Output the (x, y) coordinate of the center of the cell containing the given text.  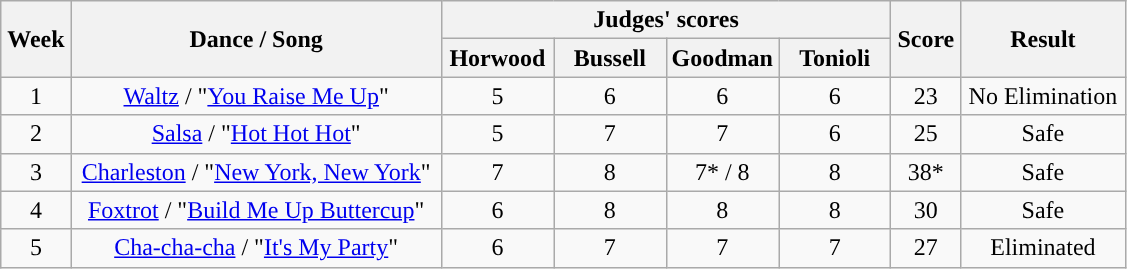
Horwood (497, 58)
Waltz / "You Raise Me Up" (256, 96)
27 (926, 248)
Tonioli (834, 58)
Salsa / "Hot Hot Hot" (256, 134)
30 (926, 210)
No Elimination (1043, 96)
Bussell (610, 58)
2 (36, 134)
Score (926, 39)
Result (1043, 39)
Judges' scores (666, 20)
23 (926, 96)
38* (926, 172)
7* / 8 (722, 172)
Charleston / "New York, New York" (256, 172)
Goodman (722, 58)
Dance / Song (256, 39)
Cha-cha-cha / "It's My Party" (256, 248)
Foxtrot / "Build Me Up Buttercup" (256, 210)
3 (36, 172)
Eliminated (1043, 248)
1 (36, 96)
4 (36, 210)
Week (36, 39)
25 (926, 134)
